Identify which cell holds the provided text, then report its [x, y] central coordinate. 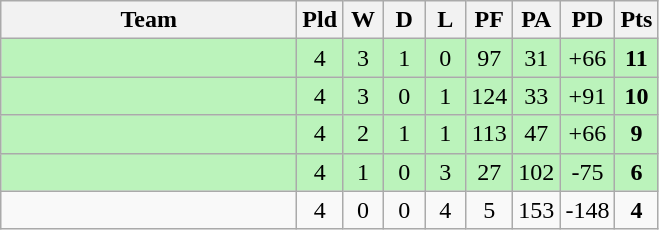
97 [490, 58]
5 [490, 210]
102 [536, 172]
W [364, 20]
-148 [588, 210]
6 [636, 172]
153 [536, 210]
-75 [588, 172]
Pts [636, 20]
33 [536, 96]
113 [490, 134]
47 [536, 134]
PF [490, 20]
PA [536, 20]
31 [536, 58]
D [404, 20]
11 [636, 58]
PD [588, 20]
+91 [588, 96]
9 [636, 134]
27 [490, 172]
Team [149, 20]
124 [490, 96]
L [446, 20]
10 [636, 96]
2 [364, 134]
Pld [320, 20]
